From the cell containing the given text, extract its center point as (x, y) coordinate. 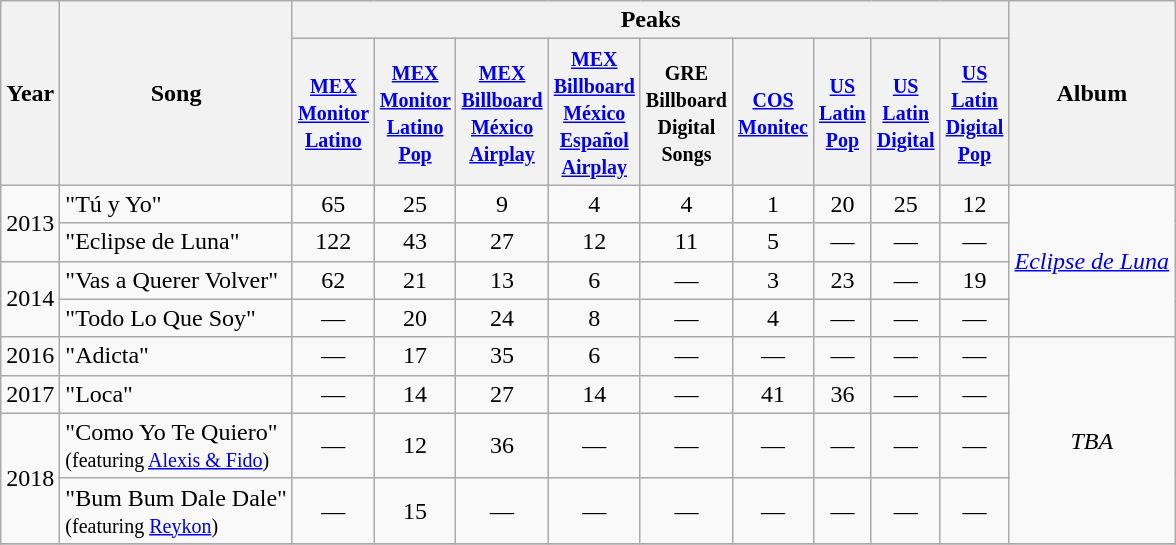
"Bum Bum Dale Dale"(featuring Reykon) (176, 510)
13 (502, 280)
"Todo Lo Que Soy" (176, 318)
5 (774, 242)
TBA (1092, 440)
MEX Billboard México Español Airplay (594, 112)
"Como Yo Te Quiero"(featuring Alexis & Fido) (176, 446)
2018 (30, 478)
MEX Monitor Latino Pop (415, 112)
2017 (30, 394)
COS Monitec (774, 112)
19 (974, 280)
"Loca" (176, 394)
17 (415, 356)
Eclipse de Luna (1092, 261)
15 (415, 510)
US Latin Digital (906, 112)
MEX Billboard México Airplay (502, 112)
35 (502, 356)
"Vas a Querer Volver" (176, 280)
11 (686, 242)
1 (774, 204)
2014 (30, 299)
43 (415, 242)
8 (594, 318)
"Tú y Yo" (176, 204)
GRE Billboard Digital Songs (686, 112)
23 (843, 280)
Year (30, 93)
Song (176, 93)
Album (1092, 93)
"Eclipse de Luna" (176, 242)
24 (502, 318)
65 (333, 204)
2016 (30, 356)
62 (333, 280)
21 (415, 280)
"Adicta" (176, 356)
MEX Monitor Latino (333, 112)
Peaks (650, 20)
41 (774, 394)
9 (502, 204)
3 (774, 280)
2013 (30, 223)
122 (333, 242)
US Latin Pop (843, 112)
US Latin Digital Pop (974, 112)
